For the text-containing cell, return its midpoint in [X, Y] coordinate format. 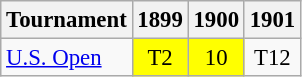
10 [216, 58]
1899 [160, 20]
Tournament [66, 20]
T12 [272, 58]
1901 [272, 20]
T2 [160, 58]
U.S. Open [66, 58]
1900 [216, 20]
